Find where the given text appears and provide that cell's center as (X, Y) coordinate. 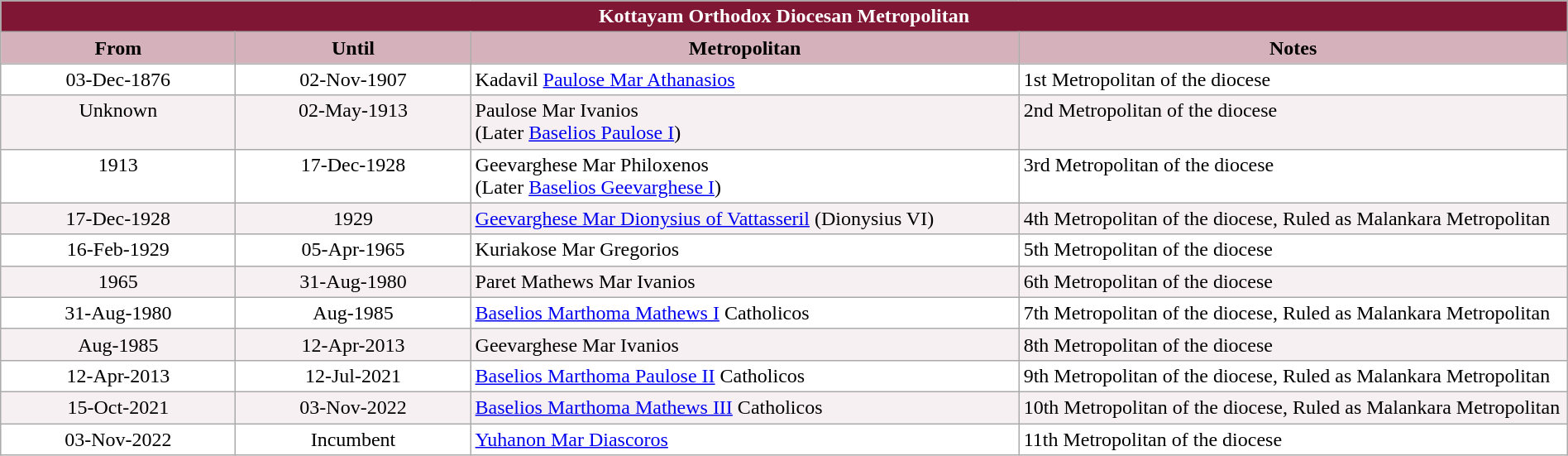
5th Metropolitan of the diocese (1293, 250)
10th Metropolitan of the diocese, Ruled as Malankara Metropolitan (1293, 407)
Metropolitan (744, 48)
Kottayam Orthodox Diocesan Metropolitan (784, 17)
Unknown (118, 122)
16-Feb-1929 (118, 250)
Yuhanon Mar Diascoros (744, 439)
Geevarghese Mar Dionysius of Vattasseril (Dionysius VI) (744, 218)
Paret Mathews Mar Ivanios (744, 281)
Geevarghese Mar Ivanios (744, 344)
Baselios Marthoma Mathews I Catholicos (744, 313)
11th Metropolitan of the diocese (1293, 439)
12-Jul-2021 (353, 376)
Baselios Marthoma Mathews III Catholicos (744, 407)
6th Metropolitan of the diocese (1293, 281)
4th Metropolitan of the diocese, Ruled as Malankara Metropolitan (1293, 218)
03-Dec-1876 (118, 79)
05-Apr-1965 (353, 250)
Until (353, 48)
2nd Metropolitan of the diocese (1293, 122)
1929 (353, 218)
9th Metropolitan of the diocese, Ruled as Malankara Metropolitan (1293, 376)
Kadavil Paulose Mar Athanasios (744, 79)
02-Nov-1907 (353, 79)
Paulose Mar Ivanios(Later Baselios Paulose I) (744, 122)
1965 (118, 281)
Kuriakose Mar Gregorios (744, 250)
Notes (1293, 48)
1st Metropolitan of the diocese (1293, 79)
02-May-1913 (353, 122)
Incumbent (353, 439)
Baselios Marthoma Paulose II Catholicos (744, 376)
15-Oct-2021 (118, 407)
1913 (118, 175)
8th Metropolitan of the diocese (1293, 344)
7th Metropolitan of the diocese, Ruled as Malankara Metropolitan (1293, 313)
3rd Metropolitan of the diocese (1293, 175)
From (118, 48)
Geevarghese Mar Philoxenos(Later Baselios Geevarghese I) (744, 175)
